Search for the cell housing the specified text and yield its (X, Y) center coordinate. 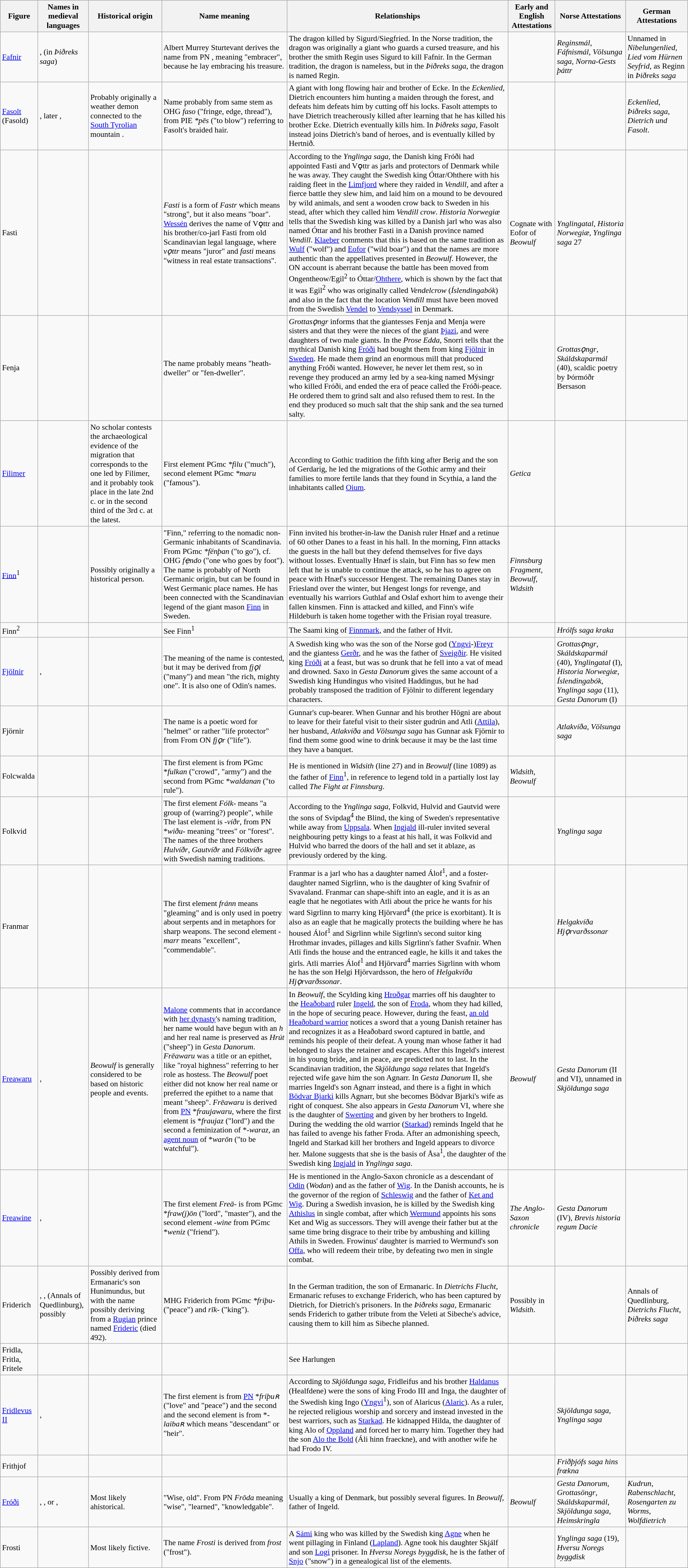
Ynglingatal, Historia Norwegiæ, Ynglinga saga 27 (590, 233)
The first element is from PN *friþuʀ ("love" and "peace") and the second and the second element is from *-laibaʀ which means "descendant" or "heir". (224, 1415)
Widsith, Beowulf (532, 776)
, , (Annals of Quedlinburg), possibly (63, 1305)
Possibly in Widsith. (532, 1305)
Fridlevus II (19, 1415)
Albert Murrey Sturtevant derives the name from PN , meaning "embracer", because he lay embracing his treasure. (224, 57)
Unnamed in Nibelungenlied, Lied vom Hürnen Seyfrid, as Reginn in Þiðreks saga (657, 57)
Filimer (19, 474)
MHG Friderich from PGmc *friþu- ("peace") and rīk- ("king"). (224, 1305)
, (in Þiðreks saga) (63, 57)
Hrólfs saga kraka (590, 630)
Gesta Danorum, Grottasöngr, Skáldskaparmál, Skjöldunga saga, Heimskringla (590, 1502)
Grottasǫngr, Skáldskaparmál (40), scaldic poetry by Þórmóðr Bersason (590, 368)
Getica (532, 474)
Fasti (19, 233)
Fróði (19, 1502)
Usually a king of Denmark, but possibly several figures. In Beowulf, father of Ingeld. (398, 1502)
Freawaru (19, 1079)
Relationships (398, 16)
Figure (19, 16)
Friðþjófs saga hins frœkna (590, 1466)
Names in medieval languages (63, 16)
Folcwalda (19, 776)
Fjörnir (19, 731)
, , or , (63, 1502)
Atlakvíða, Völsunga saga (590, 731)
Skjöldunga saga, Ynglinga saga (590, 1415)
German Attestations (657, 16)
Frosti (19, 1547)
The Saami king of Finnmark, and the father of Hvít. (398, 630)
See Harlungen (398, 1360)
Fafnir (19, 57)
Gesta Danorum (II and VI), unnamed in Skjöldunga saga (590, 1079)
Fridla, Fritla, Fritele (19, 1360)
The name probably means "heath-dweller" or "fen-dweller". (224, 368)
Name meaning (224, 16)
First element PGmc *filu ("much"), second element PGmc *maru ("famous"). (224, 474)
Early and English Attestations (532, 16)
Eckenlied, Þiðreks saga, Dietrich und Fasolt. (657, 116)
The Anglo-Saxon chronicle (532, 1218)
Folkvid (19, 831)
Franmar (19, 927)
Annals of Quedlinburg, Dietrichs Flucht, Þiðreks saga (657, 1305)
Frithjof (19, 1466)
Cognate with Eofor of Beowulf (532, 233)
"Wise, old". From PN Frōda meaning "wise", "learned", "knowledgable". (224, 1502)
Fjölnir (19, 672)
Kudrun, Rabenschlacht, Rosengarten zu Worms, Wolfdietrich (657, 1502)
Helgakvíða Hjǫrvarðssonar (590, 927)
Grottasǫngr, Skáldskaparmál (40), Ynglingatal (I), Historia Norwegiæ, Íslendingabók, Ynglinga saga (11), Gesta Danorum (I) (590, 672)
Name probably from same stem as OHG faso ("fringe, edge, thread"), from PIE *pēs ("to blow") referring to Fasolt's braided hair. (224, 116)
The name is a poetic word for "helmet" or rather "life protector" from From ON fjǫr ("life"). (224, 731)
See Finn1 (224, 630)
Ynglinga saga (19), Hversu Noregs byggdisk (590, 1547)
Historical origin (125, 16)
Possibly derived from Ermanaric's son Hunimundus, but with the name possibly deriving from a Rugian prince named Frideric (died 492). (125, 1305)
Finnsburg Fragment, Beowulf, Widsith (532, 574)
Possibly originally a historical person. (125, 574)
Finn1 (19, 574)
Friderich (19, 1305)
Most likely fictive. (125, 1547)
Freawine (19, 1218)
Reginsmál, Fáfnismál, Völsunga saga, Norna-Gests þáttr (590, 57)
Ynglinga saga (590, 831)
Beowulf is generally considered to be based on historic people and events. (125, 1079)
Norse Attestations (590, 16)
The first element Freā- is from PGmc *fraw(j)ōn ("lord", "master"), and the second element -wine from PGmc *weniz ("friend"). (224, 1218)
Probably originally a weather demon connected to the South Tyrolian mountain . (125, 116)
Finn2 (19, 630)
The name Frosti is derived from frost ("frost"). (224, 1547)
, later , (63, 116)
Gesta Danorum (IV), Brevis historia regum Dacie (590, 1218)
Fasolt (Fasold) (19, 116)
The first element is from PGmc *fulkan ("crowd", "army") and the second from PGmc *waldanan ("to rule"). (224, 776)
Most likely ahistorical. (125, 1502)
Fenja (19, 368)
The meaning of the name is contested, but it may be derived from fjǫl ("many") and mean "the rich, mighty one". It is also one of Odin's names. (224, 672)
